From the cell containing the given text, extract its center point as (x, y) coordinate. 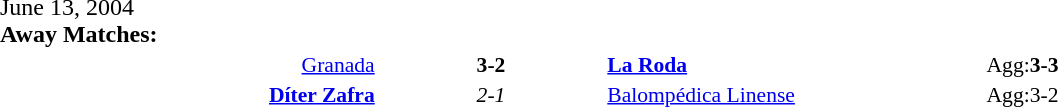
3-2 (492, 64)
La Roda (795, 64)
